Pinpoint the cell where the given text exists, returning its (x, y) midpoint coordinate. 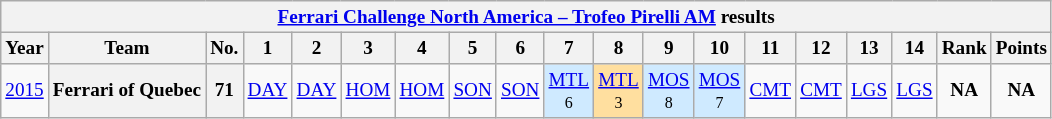
7 (569, 48)
3 (368, 48)
MOS7 (720, 91)
12 (822, 48)
2 (316, 48)
13 (868, 48)
Rank (964, 48)
2015 (25, 91)
5 (473, 48)
11 (770, 48)
8 (619, 48)
No. (224, 48)
Year (25, 48)
71 (224, 91)
MTL3 (619, 91)
Ferrari Challenge North America – Trofeo Pirelli AM results (526, 17)
9 (668, 48)
1 (268, 48)
4 (422, 48)
Team (126, 48)
14 (914, 48)
10 (720, 48)
MOS8 (668, 91)
Ferrari of Quebec (126, 91)
Points (1021, 48)
6 (520, 48)
MTL6 (569, 91)
